Detect which cell encompasses the target text, then output its (X, Y) center coordinate. 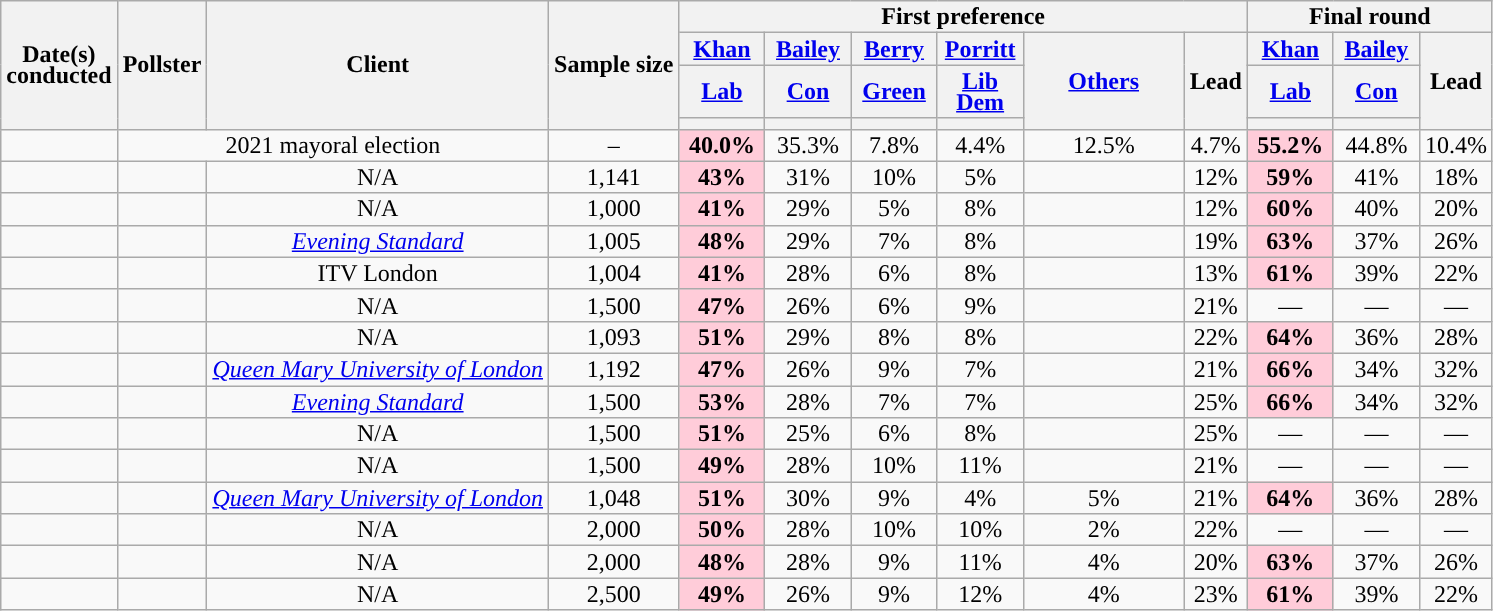
31% (808, 177)
ITV London (378, 273)
4.4% (980, 145)
40% (1376, 209)
59% (1290, 177)
Pollster (162, 65)
13% (1216, 273)
Porritt (980, 49)
Others (1104, 81)
2,500 (614, 594)
40.0% (722, 145)
44.8% (1376, 145)
30% (808, 498)
60% (1290, 209)
10.4% (1456, 145)
1,005 (614, 241)
1,004 (614, 273)
35.3% (808, 145)
53% (722, 402)
1,093 (614, 337)
19% (1216, 241)
18% (1456, 177)
Green (894, 92)
1,192 (614, 369)
7.8% (894, 145)
First preference (963, 17)
50% (722, 530)
2% (1104, 530)
55.2% (1290, 145)
1,141 (614, 177)
23% (1216, 594)
1,000 (614, 209)
– (614, 145)
Berry (894, 49)
Date(s)conducted (59, 65)
4.7% (1216, 145)
43% (722, 177)
Lib Dem (980, 92)
2021 mayoral election (332, 145)
1,048 (614, 498)
Sample size (614, 65)
Client (378, 65)
12.5% (1104, 145)
Final round (1370, 17)
